Identify which cell holds the provided text, then report its [x, y] central coordinate. 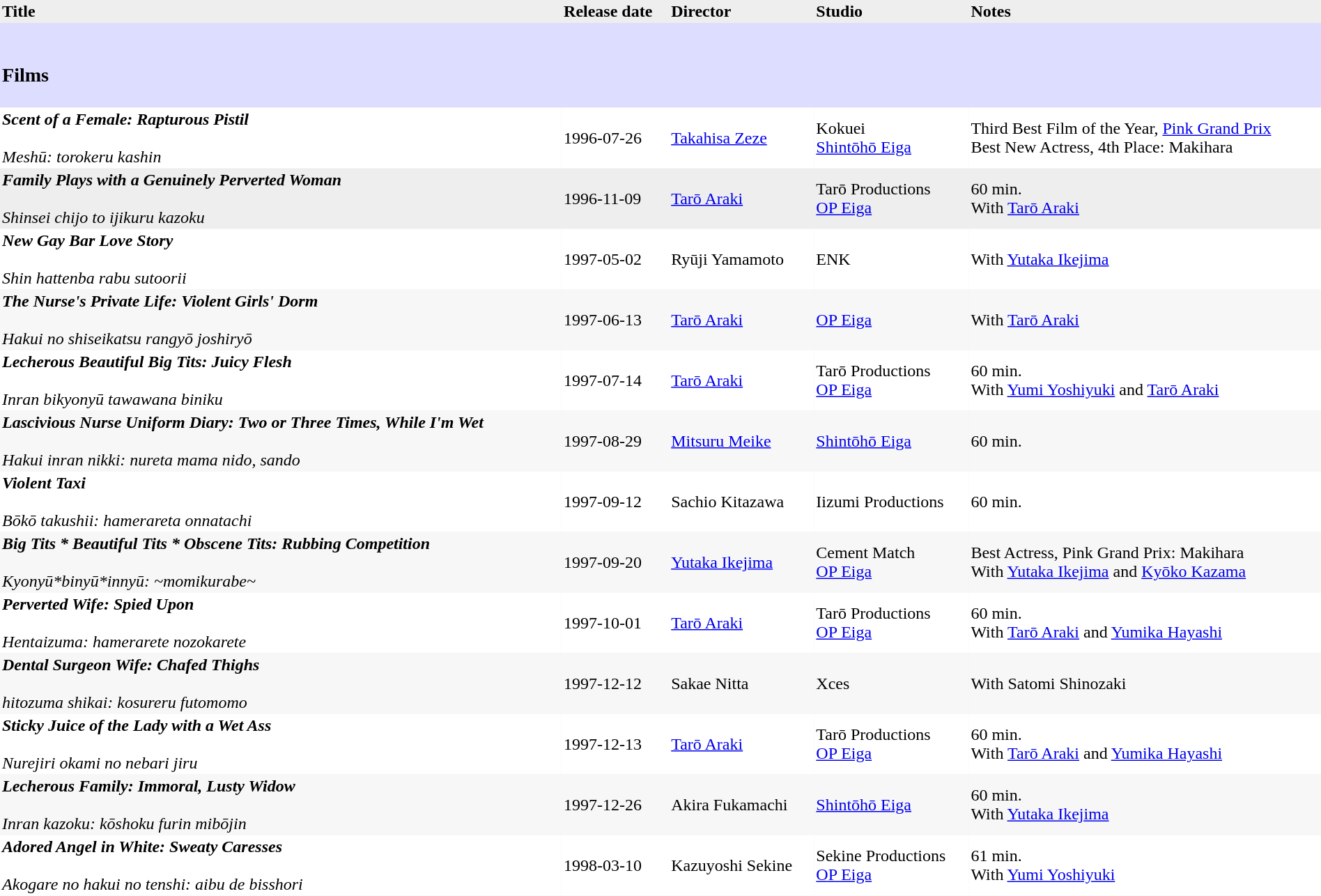
Ryūji Yamamoto [741, 259]
Adored Angel in White: Sweaty CaressesAkogare no hakui no tenshi: aibu de bisshori [281, 865]
Big Tits * Beautiful Tits * Obscene Tits: Rubbing CompetitionKyonyū*binyū*innyū: ~momikurabe~ [281, 563]
KokueiShintōhō Eiga [891, 138]
New Gay Bar Love StoryShin hattenba rabu sutoorii [281, 259]
Takahisa Zeze [741, 138]
Family Plays with a Genuinely Perverted WomanShinsei chijo to ijikuru kazoku [281, 199]
Sakae Nitta [741, 684]
Sekine ProductionsOP Eiga [891, 865]
Studio [891, 11]
Yutaka Ikejima [741, 563]
With Yutaka Ikejima [1145, 259]
Xces [891, 684]
Lascivious Nurse Uniform Diary: Two or Three Times, While I'm WetHakui inran nikki: nureta mama nido, sando [281, 442]
Notes [1145, 11]
Sachio Kitazawa [741, 502]
1996-11-09 [615, 199]
Dental Surgeon Wife: Chafed Thighshitozuma shikai: kosureru futomomo [281, 684]
Director [741, 11]
1997-12-12 [615, 684]
With Tarō Araki [1145, 320]
60 min.With Yumi Yoshiyuki and Tarō Araki [1145, 380]
Title [281, 11]
1997-10-01 [615, 623]
Iizumi Productions [891, 502]
Lecherous Family: Immoral, Lusty WidowInran kazoku: kōshoku furin mibōjin [281, 805]
1996-07-26 [615, 138]
60 min.With Tarō Araki [1145, 199]
1997-07-14 [615, 380]
Films [660, 65]
Violent TaxiBōkō takushii: hamerareta onnatachi [281, 502]
Akira Fukamachi [741, 805]
1997-09-20 [615, 563]
Sticky Juice of the Lady with a Wet AssNurejiri okami no nebari jiru [281, 744]
Lecherous Beautiful Big Tits: Juicy FleshInran bikyonyū tawawana biniku [281, 380]
OP Eiga [891, 320]
1997-12-26 [615, 805]
Scent of a Female: Rapturous PistilMeshū: torokeru kashin [281, 138]
Best Actress, Pink Grand Prix: MakiharaWith Yutaka Ikejima and Kyōko Kazama [1145, 563]
1997-09-12 [615, 502]
61 min.With Yumi Yoshiyuki [1145, 865]
Perverted Wife: Spied UponHentaizuma: hamerarete nozokarete [281, 623]
Release date [615, 11]
With Satomi Shinozaki [1145, 684]
ENK [891, 259]
1998-03-10 [615, 865]
Third Best Film of the Year, Pink Grand PrixBest New Actress, 4th Place: Makihara [1145, 138]
1997-12-13 [615, 744]
1997-06-13 [615, 320]
1997-08-29 [615, 442]
The Nurse's Private Life: Violent Girls' DormHakui no shiseikatsu rangyō joshiryō [281, 320]
Mitsuru Meike [741, 442]
Cement MatchOP Eiga [891, 563]
60 min.With Yutaka Ikejima [1145, 805]
1997-05-02 [615, 259]
Kazuyoshi Sekine [741, 865]
